Output the [x, y] coordinate of the center of the cell containing the given text.  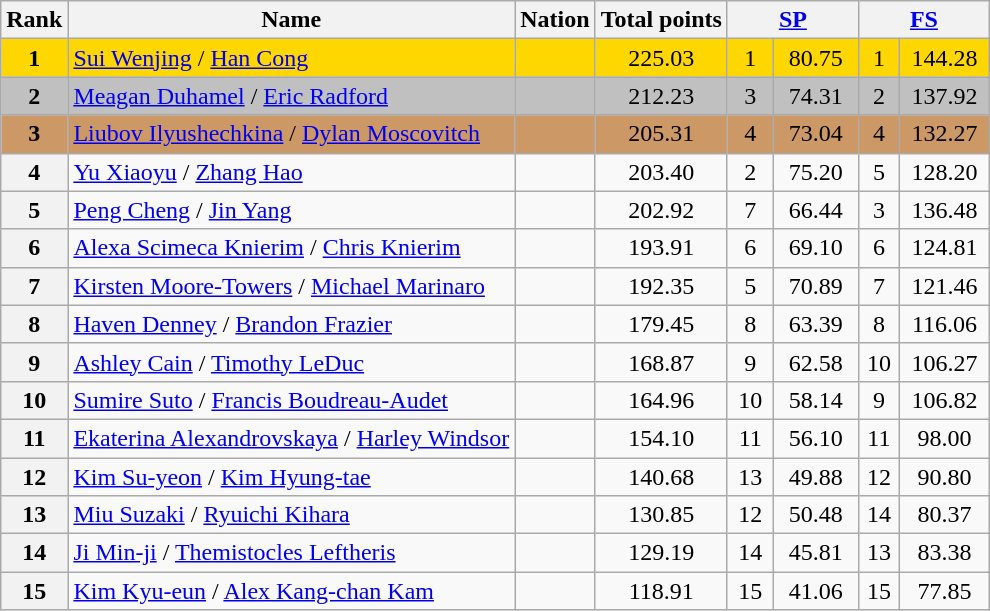
63.39 [816, 324]
106.82 [944, 400]
74.31 [816, 96]
168.87 [661, 362]
116.06 [944, 324]
70.89 [816, 286]
FS [924, 20]
Sumire Suto / Francis Boudreau-Audet [292, 400]
179.45 [661, 324]
Kim Su-yeon / Kim Hyung-tae [292, 477]
Alexa Scimeca Knierim / Chris Knierim [292, 248]
Yu Xiaoyu / Zhang Hao [292, 172]
136.48 [944, 210]
56.10 [816, 438]
129.19 [661, 553]
SP [792, 20]
98.00 [944, 438]
90.80 [944, 477]
41.06 [816, 591]
137.92 [944, 96]
80.75 [816, 58]
Kirsten Moore-Towers / Michael Marinaro [292, 286]
Total points [661, 20]
45.81 [816, 553]
80.37 [944, 515]
128.20 [944, 172]
Meagan Duhamel / Eric Radford [292, 96]
Name [292, 20]
205.31 [661, 134]
212.23 [661, 96]
203.40 [661, 172]
202.92 [661, 210]
130.85 [661, 515]
Rank [34, 20]
154.10 [661, 438]
Sui Wenjing / Han Cong [292, 58]
164.96 [661, 400]
50.48 [816, 515]
49.88 [816, 477]
124.81 [944, 248]
62.58 [816, 362]
83.38 [944, 553]
75.20 [816, 172]
66.44 [816, 210]
193.91 [661, 248]
118.91 [661, 591]
Ekaterina Alexandrovskaya / Harley Windsor [292, 438]
140.68 [661, 477]
106.27 [944, 362]
77.85 [944, 591]
Nation [555, 20]
192.35 [661, 286]
Kim Kyu-eun / Alex Kang-chan Kam [292, 591]
144.28 [944, 58]
Peng Cheng / Jin Yang [292, 210]
Miu Suzaki / Ryuichi Kihara [292, 515]
Ji Min-ji / Themistocles Leftheris [292, 553]
58.14 [816, 400]
132.27 [944, 134]
225.03 [661, 58]
Liubov Ilyushechkina / Dylan Moscovitch [292, 134]
Ashley Cain / Timothy LeDuc [292, 362]
121.46 [944, 286]
69.10 [816, 248]
Haven Denney / Brandon Frazier [292, 324]
73.04 [816, 134]
